Identify which cell holds the provided text, then report its (X, Y) central coordinate. 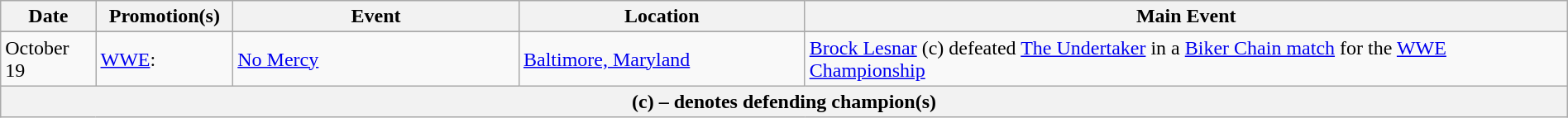
Baltimore, Maryland (662, 59)
No Mercy (376, 59)
WWE: (165, 59)
Main Event (1186, 17)
October 19 (48, 59)
(c) – denotes defending champion(s) (784, 101)
Date (48, 17)
Promotion(s) (165, 17)
Location (662, 17)
Brock Lesnar (c) defeated The Undertaker in a Biker Chain match for the WWE Championship (1186, 59)
Event (376, 17)
